Scan for the cell matching the given text and deliver its (x, y) coordinate at center. 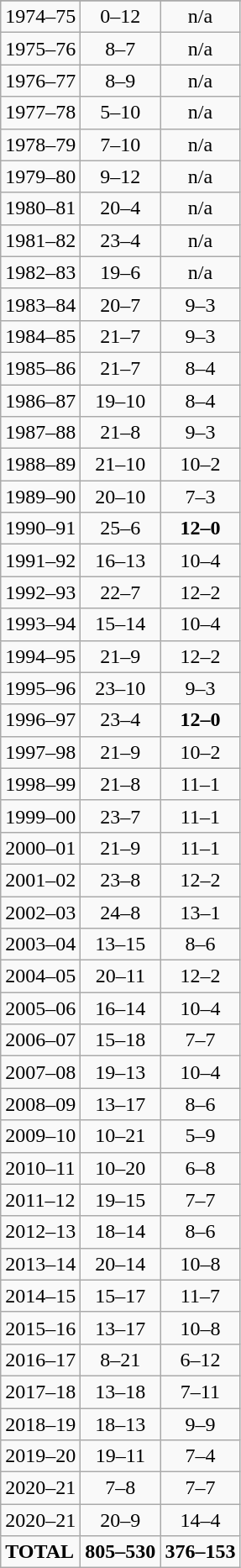
20–9 (121, 1520)
0–12 (121, 17)
1984–85 (40, 336)
22–7 (121, 592)
376–153 (200, 1552)
1990–91 (40, 529)
5–9 (200, 1136)
1979–80 (40, 176)
18–13 (121, 1424)
21–10 (121, 465)
1983–84 (40, 304)
1985–86 (40, 368)
16–13 (121, 560)
1995–96 (40, 688)
2000–01 (40, 848)
15–18 (121, 1040)
1987–88 (40, 433)
1988–89 (40, 465)
6–12 (200, 1360)
2004–05 (40, 976)
1994–95 (40, 656)
19–13 (121, 1072)
1998–99 (40, 784)
7–8 (121, 1488)
9–9 (200, 1424)
6–8 (200, 1168)
1981–82 (40, 240)
2014–15 (40, 1296)
2011–12 (40, 1200)
20–14 (121, 1264)
23–8 (121, 880)
15–17 (121, 1296)
2003–04 (40, 944)
20–11 (121, 976)
7–11 (200, 1392)
9–12 (121, 176)
8–7 (121, 49)
20–10 (121, 497)
1978–79 (40, 145)
14–4 (200, 1520)
2017–18 (40, 1392)
13–15 (121, 944)
25–6 (121, 529)
10–20 (121, 1168)
1996–97 (40, 720)
7–4 (200, 1456)
19–15 (121, 1200)
13–1 (200, 912)
2019–20 (40, 1456)
7–3 (200, 497)
TOTAL (40, 1552)
2012–13 (40, 1232)
2013–14 (40, 1264)
7–10 (121, 145)
19–6 (121, 272)
1976–77 (40, 81)
2016–17 (40, 1360)
15–14 (121, 624)
2015–16 (40, 1328)
2001–02 (40, 880)
2006–07 (40, 1040)
23–10 (121, 688)
1997–98 (40, 752)
2009–10 (40, 1136)
805–530 (121, 1552)
2018–19 (40, 1424)
1975–76 (40, 49)
2005–06 (40, 1008)
1977–78 (40, 113)
19–11 (121, 1456)
1980–81 (40, 208)
1993–94 (40, 624)
2010–11 (40, 1168)
16–14 (121, 1008)
13–18 (121, 1392)
1974–75 (40, 17)
20–7 (121, 304)
10–21 (121, 1136)
11–7 (200, 1296)
1989–90 (40, 497)
1986–87 (40, 401)
2002–03 (40, 912)
24–8 (121, 912)
1991–92 (40, 560)
2008–09 (40, 1104)
8–21 (121, 1360)
5–10 (121, 113)
1982–83 (40, 272)
18–14 (121, 1232)
1992–93 (40, 592)
23–7 (121, 816)
2007–08 (40, 1072)
1999–00 (40, 816)
8–9 (121, 81)
20–4 (121, 208)
19–10 (121, 401)
